Determine the (X, Y) coordinate at the center of the cell enclosing the given text.  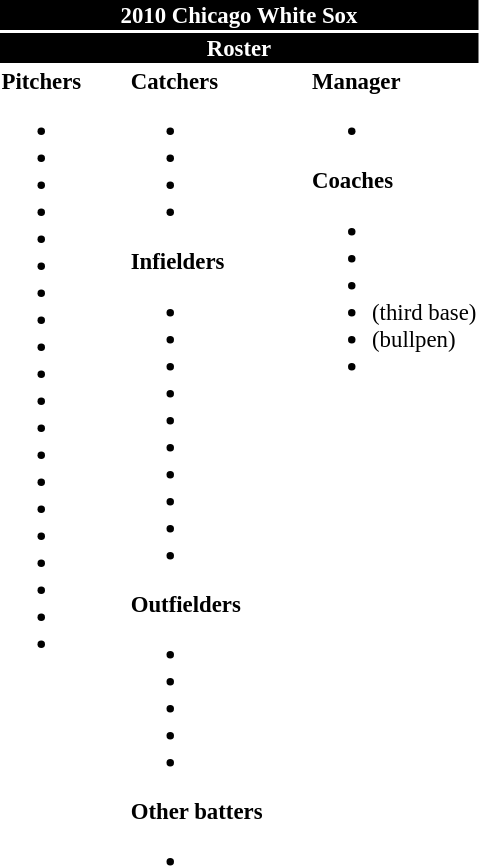
Roster (239, 48)
2010 Chicago White Sox (239, 15)
